Detect which cell encompasses the target text, then output its (x, y) center coordinate. 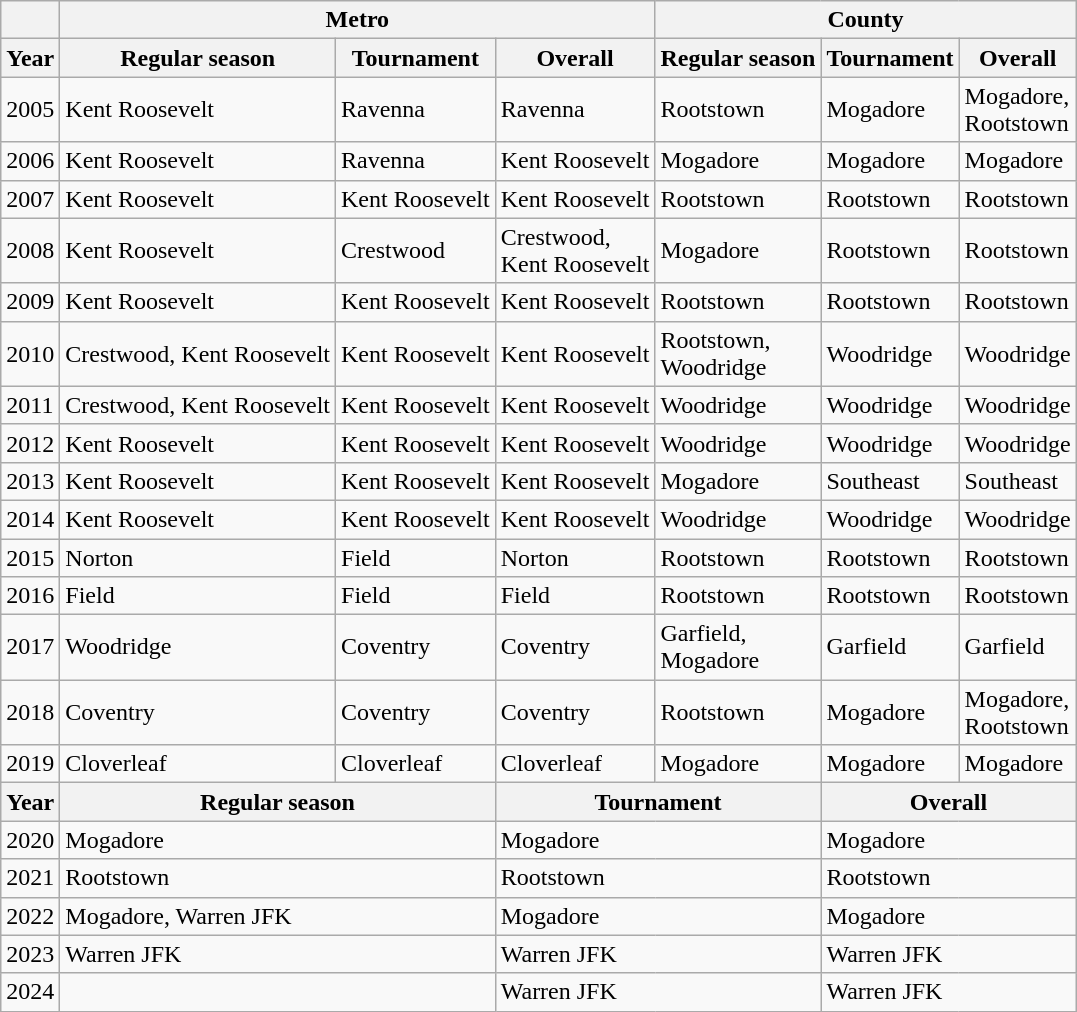
2021 (30, 878)
2018 (30, 712)
2017 (30, 648)
2020 (30, 840)
County (866, 20)
Metro (358, 20)
2013 (30, 481)
2007 (30, 199)
2010 (30, 354)
2023 (30, 954)
2005 (30, 110)
2011 (30, 405)
Rootstown,Woodridge (738, 354)
Mogadore,Rootstown (1018, 110)
2024 (30, 992)
2016 (30, 596)
Mogadore, Warren JFK (278, 916)
Mogadore, Rootstown (1018, 712)
2012 (30, 443)
2009 (30, 302)
2014 (30, 519)
2015 (30, 557)
Garfield, Mogadore (738, 648)
2008 (30, 250)
2022 (30, 916)
Crestwood (416, 250)
2019 (30, 764)
2006 (30, 161)
